Determine the (x, y) coordinate at the center of the cell enclosing the given text.  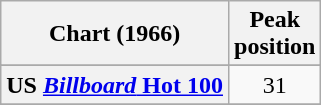
US Billboard Hot 100 (115, 85)
31 (275, 85)
Peakposition (275, 34)
Chart (1966) (115, 34)
